Return the [x, y] coordinate for the center point of the cell that contains the specified text.  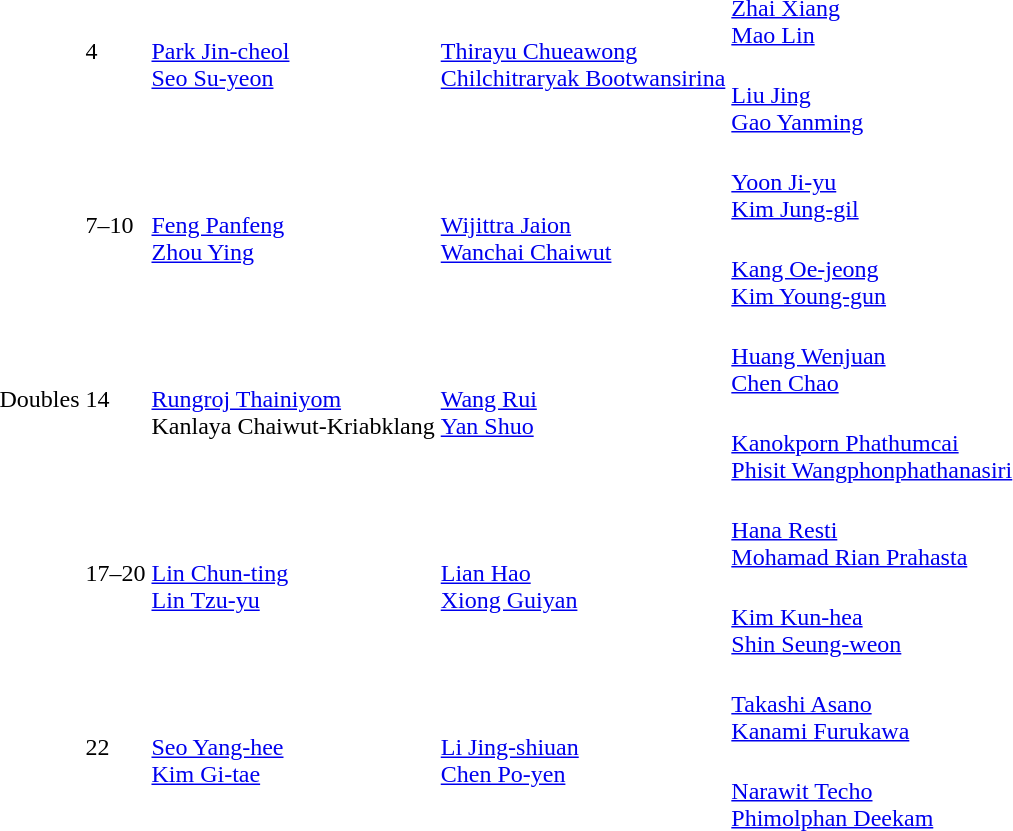
Lin Chun-tingLin Tzu-yu [293, 574]
Lian HaoXiong Guiyan [583, 574]
Feng PanfengZhou Ying [293, 226]
7–10 [116, 226]
Wijittra JaionWanchai Chaiwut [583, 226]
14 [116, 400]
Wang RuiYan Shuo [583, 400]
17–20 [116, 574]
Rungroj ThainiyomKanlaya Chaiwut-Kriabklang [293, 400]
